Return the (x, y) coordinate for the center point of the cell that contains the specified text.  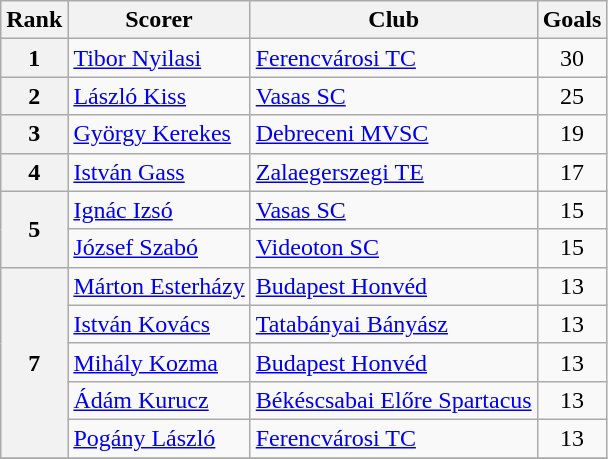
Videoton SC (394, 248)
3 (34, 134)
Scorer (159, 20)
2 (34, 96)
István Kovács (159, 324)
1 (34, 58)
Mihály Kozma (159, 362)
Debreceni MVSC (394, 134)
5 (34, 229)
Club (394, 20)
László Kiss (159, 96)
30 (572, 58)
25 (572, 96)
József Szabó (159, 248)
Goals (572, 20)
István Gass (159, 172)
4 (34, 172)
Tibor Nyilasi (159, 58)
Tatabányai Bányász (394, 324)
17 (572, 172)
Ádám Kurucz (159, 400)
Rank (34, 20)
Zalaegerszegi TE (394, 172)
Ignác Izsó (159, 210)
Békéscsabai Előre Spartacus (394, 400)
Márton Esterházy (159, 286)
7 (34, 362)
György Kerekes (159, 134)
19 (572, 134)
Pogány László (159, 438)
